Return the [x, y] coordinate for the center point of the cell that contains the specified text.  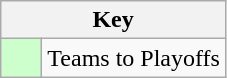
Key [114, 20]
Teams to Playoffs [134, 58]
